For the text-containing cell, return its midpoint in [X, Y] coordinate format. 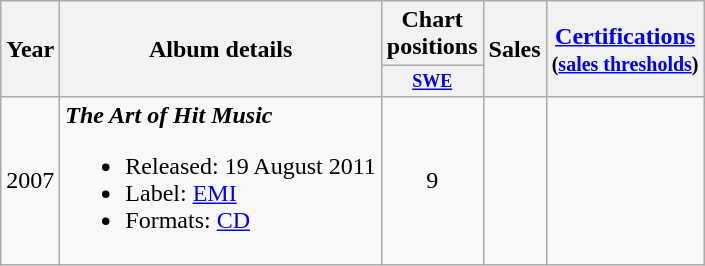
Certifications(sales thresholds) [625, 49]
2007 [30, 180]
Sales [514, 49]
Year [30, 49]
The Art of Hit MusicReleased: 19 August 2011Label: EMIFormats: CD [220, 180]
Chart positions [432, 34]
9 [432, 180]
Album details [220, 49]
SWE [432, 82]
